Extract the (x, y) coordinate from the center of the cell holding the provided text.  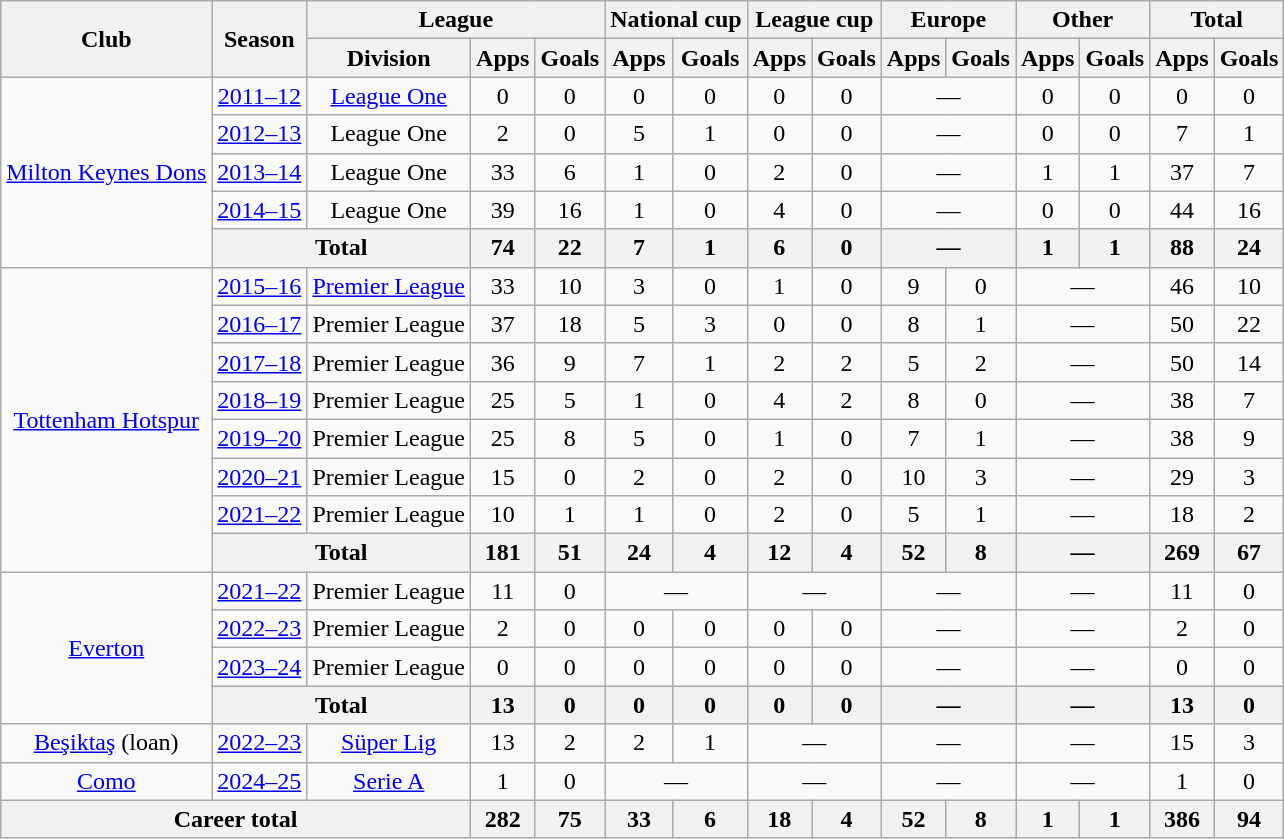
2013–14 (260, 172)
Serie A (389, 781)
74 (503, 248)
181 (503, 553)
44 (1182, 210)
League (456, 20)
Other (1083, 20)
2012–13 (260, 134)
2015–16 (260, 286)
39 (503, 210)
2019–20 (260, 438)
386 (1182, 819)
Beşiktaş (loan) (106, 743)
269 (1182, 553)
2023–24 (260, 667)
Everton (106, 648)
National cup (676, 20)
Career total (236, 819)
67 (1249, 553)
75 (570, 819)
2014–15 (260, 210)
Como (106, 781)
46 (1182, 286)
36 (503, 362)
Europe (948, 20)
2017–18 (260, 362)
Süper Lig (389, 743)
Club (106, 39)
282 (503, 819)
Tottenham Hotspur (106, 419)
2018–19 (260, 400)
Division (389, 58)
Season (260, 39)
12 (779, 553)
League cup (814, 20)
2016–17 (260, 324)
2024–25 (260, 781)
Milton Keynes Dons (106, 172)
29 (1182, 477)
51 (570, 553)
94 (1249, 819)
2020–21 (260, 477)
2011–12 (260, 96)
14 (1249, 362)
88 (1182, 248)
